Determine the (x, y) coordinate at the center of the cell enclosing the given text.  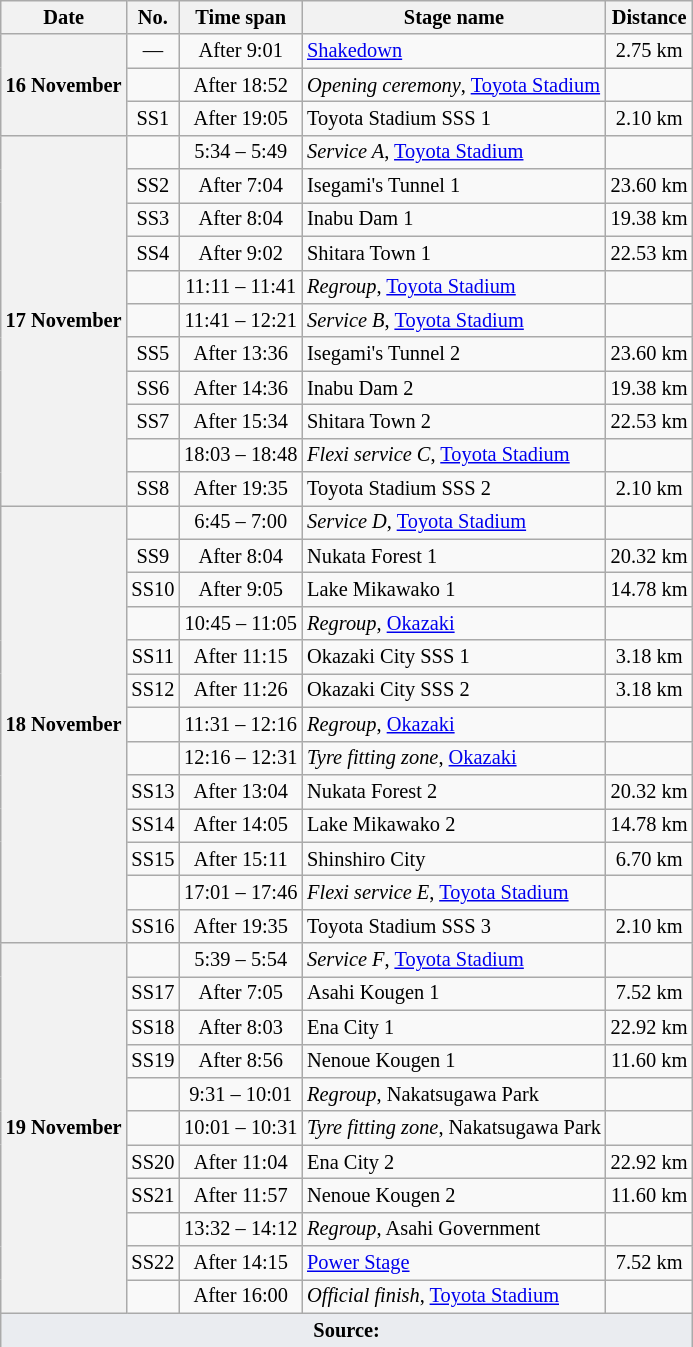
Okazaki City SSS 2 (454, 690)
19 November (64, 1128)
SS1 (152, 118)
After 8:03 (240, 1027)
Regroup, Toyota Stadium (454, 287)
13:32 – 14:12 (240, 1229)
Flexi service C, Toyota Stadium (454, 455)
Isegami's Tunnel 2 (454, 354)
Regroup, Asahi Government (454, 1229)
SS12 (152, 690)
SS22 (152, 1263)
SS2 (152, 186)
After 9:05 (240, 589)
Lake Mikawako 1 (454, 589)
Service A, Toyota Stadium (454, 152)
Asahi Kougen 1 (454, 993)
11:11 – 11:41 (240, 287)
11:41 – 12:21 (240, 320)
Inabu Dam 1 (454, 219)
Nukata Forest 1 (454, 556)
Ena City 1 (454, 1027)
After 9:02 (240, 253)
After 8:56 (240, 1061)
Shitara Town 1 (454, 253)
After 14:15 (240, 1263)
10:45 – 11:05 (240, 623)
SS14 (152, 825)
SS6 (152, 388)
5:39 – 5:54 (240, 960)
After 13:36 (240, 354)
After 11:15 (240, 657)
Distance (650, 17)
After 14:36 (240, 388)
SS20 (152, 1162)
After 13:04 (240, 791)
SS16 (152, 926)
After 16:00 (240, 1296)
18:03 – 18:48 (240, 455)
After 11:57 (240, 1195)
Okazaki City SSS 1 (454, 657)
Lake Mikawako 2 (454, 825)
After 7:04 (240, 186)
Toyota Stadium SSS 2 (454, 489)
SS19 (152, 1061)
Nenoue Kougen 2 (454, 1195)
SS9 (152, 556)
Nukata Forest 2 (454, 791)
Official finish, Toyota Stadium (454, 1296)
Service D, Toyota Stadium (454, 522)
Service B, Toyota Stadium (454, 320)
17:01 – 17:46 (240, 892)
16 November (64, 84)
After 11:04 (240, 1162)
SS10 (152, 589)
Tyre fitting zone, Okazaki (454, 758)
After 15:11 (240, 859)
SS8 (152, 489)
SS18 (152, 1027)
Opening ceremony, Toyota Stadium (454, 85)
Inabu Dam 2 (454, 388)
Ena City 2 (454, 1162)
— (152, 51)
Isegami's Tunnel 1 (454, 186)
SS11 (152, 657)
Flexi service E, Toyota Stadium (454, 892)
SS3 (152, 219)
After 9:01 (240, 51)
No. (152, 17)
10:01 – 10:31 (240, 1128)
18 November (64, 724)
6:45 – 7:00 (240, 522)
Date (64, 17)
SS5 (152, 354)
After 14:05 (240, 825)
Nenoue Kougen 1 (454, 1061)
11:31 – 12:16 (240, 724)
Tyre fitting zone, Nakatsugawa Park (454, 1128)
Service F, Toyota Stadium (454, 960)
Power Stage (454, 1263)
After 18:52 (240, 85)
2.75 km (650, 51)
SS4 (152, 253)
Time span (240, 17)
Toyota Stadium SSS 1 (454, 118)
Source: (347, 1330)
After 15:34 (240, 421)
Stage name (454, 17)
12:16 – 12:31 (240, 758)
SS17 (152, 993)
After 19:05 (240, 118)
5:34 – 5:49 (240, 152)
17 November (64, 320)
SS15 (152, 859)
Shitara Town 2 (454, 421)
SS21 (152, 1195)
6.70 km (650, 859)
After 7:05 (240, 993)
Shinshiro City (454, 859)
Toyota Stadium SSS 3 (454, 926)
SS7 (152, 421)
9:31 – 10:01 (240, 1094)
SS13 (152, 791)
Regroup, Nakatsugawa Park (454, 1094)
Shakedown (454, 51)
After 11:26 (240, 690)
